Pinpoint the cell where the given text exists, returning its (X, Y) midpoint coordinate. 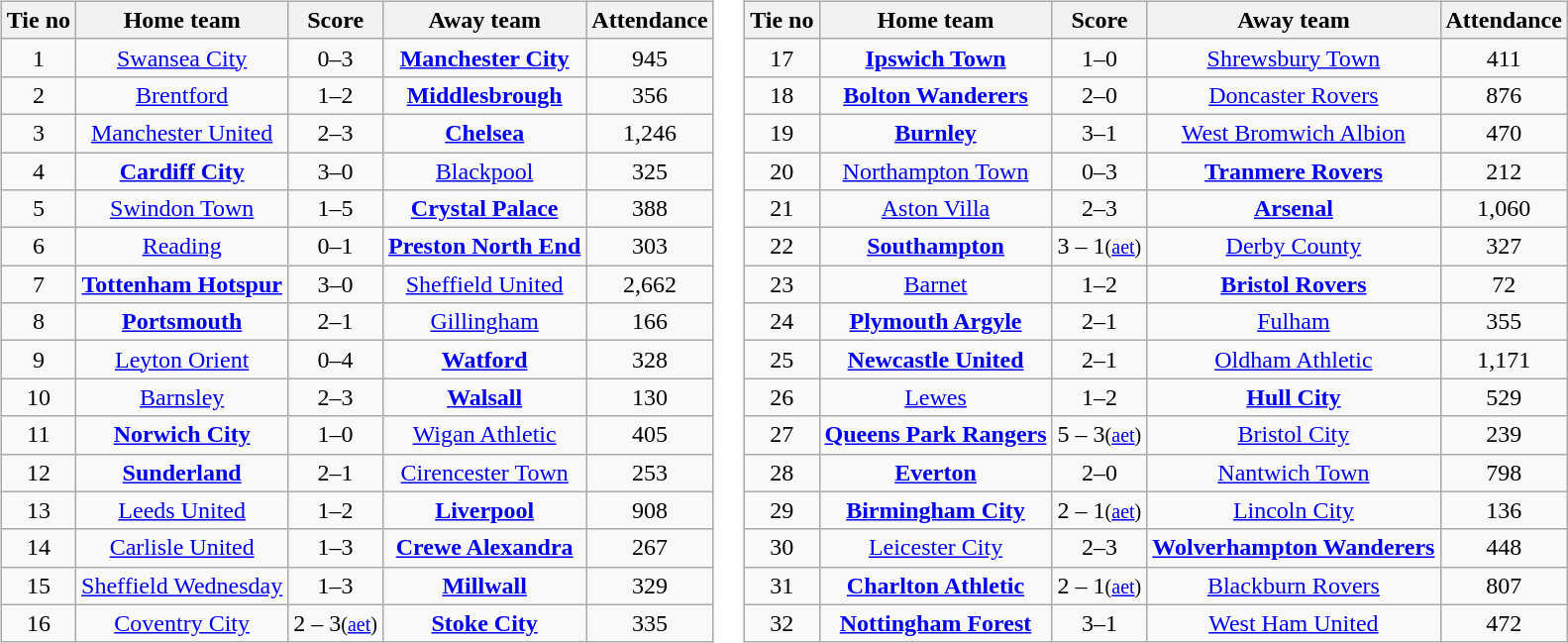
16 (38, 623)
West Bromwich Albion (1294, 133)
Sunderland (182, 473)
Tranmere Rovers (1294, 171)
Plymouth Argyle (935, 322)
356 (650, 95)
Brentford (182, 95)
328 (650, 360)
Ipswich Town (935, 57)
5 (38, 209)
1–5 (336, 209)
Nottingham Forest (935, 623)
Lewes (935, 397)
Bolton Wanderers (935, 95)
Preston North End (483, 247)
3 – 1(aet) (1099, 247)
Oldham Athletic (1294, 360)
Crystal Palace (483, 209)
Stoke City (483, 623)
1,171 (1504, 360)
Liverpool (483, 510)
Gillingham (483, 322)
448 (1504, 548)
25 (783, 360)
Northampton Town (935, 171)
Walsall (483, 397)
Arsenal (1294, 209)
1,246 (650, 133)
239 (1504, 435)
470 (1504, 133)
18 (783, 95)
Blackpool (483, 171)
Swansea City (182, 57)
Leicester City (935, 548)
472 (1504, 623)
335 (650, 623)
908 (650, 510)
17 (783, 57)
Norwich City (182, 435)
5 – 3(aet) (1099, 435)
798 (1504, 473)
529 (1504, 397)
Middlesbrough (483, 95)
0–1 (336, 247)
7 (38, 284)
Coventry City (182, 623)
4 (38, 171)
267 (650, 548)
411 (1504, 57)
Aston Villa (935, 209)
72 (1504, 284)
13 (38, 510)
Cirencester Town (483, 473)
19 (783, 133)
1,060 (1504, 209)
Portsmouth (182, 322)
945 (650, 57)
12 (38, 473)
136 (1504, 510)
807 (1504, 586)
20 (783, 171)
28 (783, 473)
30 (783, 548)
10 (38, 397)
325 (650, 171)
Chelsea (483, 133)
9 (38, 360)
Bristol Rovers (1294, 284)
Wolverhampton Wanderers (1294, 548)
Lincoln City (1294, 510)
Barnet (935, 284)
388 (650, 209)
Queens Park Rangers (935, 435)
Manchester United (182, 133)
Blackburn Rovers (1294, 586)
329 (650, 586)
Swindon Town (182, 209)
6 (38, 247)
Shrewsbury Town (1294, 57)
Cardiff City (182, 171)
Derby County (1294, 247)
23 (783, 284)
405 (650, 435)
West Ham United (1294, 623)
Birmingham City (935, 510)
2 (38, 95)
Crewe Alexandra (483, 548)
303 (650, 247)
Sheffield United (483, 284)
Charlton Athletic (935, 586)
Millwall (483, 586)
3 (38, 133)
355 (1504, 322)
11 (38, 435)
327 (1504, 247)
31 (783, 586)
Everton (935, 473)
26 (783, 397)
253 (650, 473)
Carlisle United (182, 548)
Sheffield Wednesday (182, 586)
1 (38, 57)
22 (783, 247)
29 (783, 510)
Hull City (1294, 397)
2 – 3(aet) (336, 623)
2,662 (650, 284)
0–4 (336, 360)
Manchester City (483, 57)
27 (783, 435)
Barnsley (182, 397)
166 (650, 322)
21 (783, 209)
Burnley (935, 133)
32 (783, 623)
876 (1504, 95)
24 (783, 322)
Tottenham Hotspur (182, 284)
8 (38, 322)
Wigan Athletic (483, 435)
Bristol City (1294, 435)
Doncaster Rovers (1294, 95)
Fulham (1294, 322)
Southampton (935, 247)
212 (1504, 171)
Reading (182, 247)
Nantwich Town (1294, 473)
15 (38, 586)
Newcastle United (935, 360)
Leyton Orient (182, 360)
14 (38, 548)
130 (650, 397)
Watford (483, 360)
Leeds United (182, 510)
